Return the [x, y] coordinate for the center point of the cell that contains the specified text.  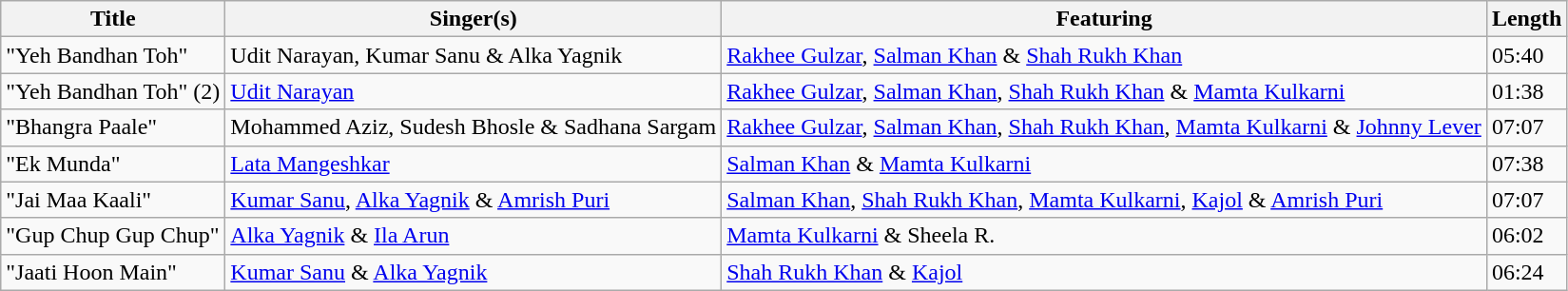
Udit Narayan [474, 91]
Kumar Sanu, Alka Yagnik & Amrish Puri [474, 200]
"Jai Maa Kaali" [113, 200]
Salman Khan & Mamta Kulkarni [1105, 164]
Title [113, 19]
05:40 [1526, 55]
Udit Narayan, Kumar Sanu & Alka Yagnik [474, 55]
Rakhee Gulzar, Salman Khan & Shah Rukh Khan [1105, 55]
"Jaati Hoon Main" [113, 272]
Rakhee Gulzar, Salman Khan, Shah Rukh Khan & Mamta Kulkarni [1105, 91]
Length [1526, 19]
06:02 [1526, 236]
Mohammed Aziz, Sudesh Bhosle & Sadhana Sargam [474, 127]
"Ek Munda" [113, 164]
01:38 [1526, 91]
"Gup Chup Gup Chup" [113, 236]
Kumar Sanu & Alka Yagnik [474, 272]
Mamta Kulkarni & Sheela R. [1105, 236]
"Bhangra Paale" [113, 127]
Alka Yagnik & Ila Arun [474, 236]
07:38 [1526, 164]
Singer(s) [474, 19]
06:24 [1526, 272]
Lata Mangeshkar [474, 164]
Shah Rukh Khan & Kajol [1105, 272]
Rakhee Gulzar, Salman Khan, Shah Rukh Khan, Mamta Kulkarni & Johnny Lever [1105, 127]
"Yeh Bandhan Toh" [113, 55]
Featuring [1105, 19]
Salman Khan, Shah Rukh Khan, Mamta Kulkarni, Kajol & Amrish Puri [1105, 200]
"Yeh Bandhan Toh" (2) [113, 91]
